Provide the [x, y] coordinate of the cell's center where the given text is located.  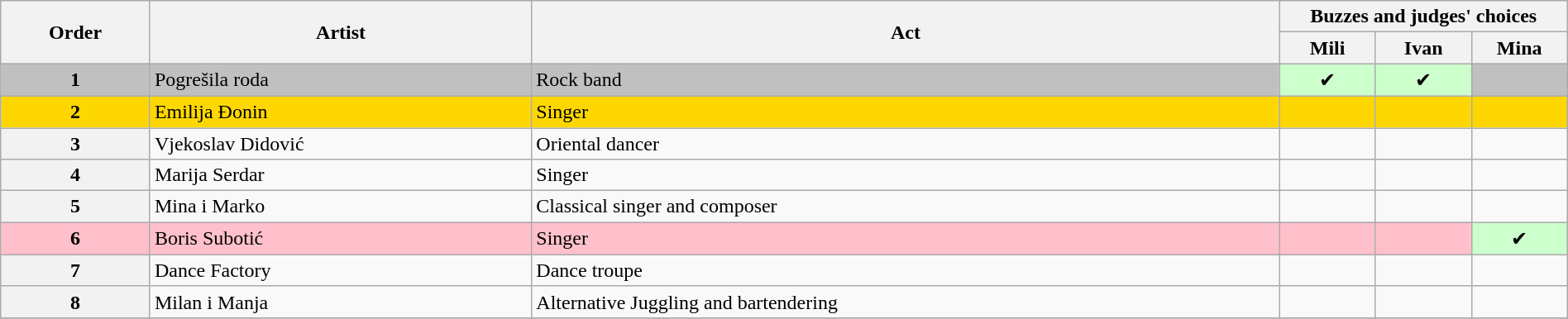
Oriental dancer [906, 143]
Rock band [906, 80]
Dance Factory [341, 270]
Buzzes and judges' choices [1423, 17]
7 [76, 270]
8 [76, 302]
Mina [1519, 48]
Marija Serdar [341, 175]
6 [76, 239]
Artist [341, 32]
Ivan [1423, 48]
5 [76, 207]
2 [76, 112]
Act [906, 32]
Classical singer and composer [906, 207]
4 [76, 175]
Mili [1327, 48]
Vjekoslav Didović [341, 143]
Pogrešila roda [341, 80]
Dance troupe [906, 270]
Milan i Manja [341, 302]
Mina i Marko [341, 207]
Boris Subotić [341, 239]
Alternative Juggling and bartendering [906, 302]
1 [76, 80]
Order [76, 32]
3 [76, 143]
Emilija Đonin [341, 112]
